Output the (x, y) coordinate of the center of the cell containing the given text.  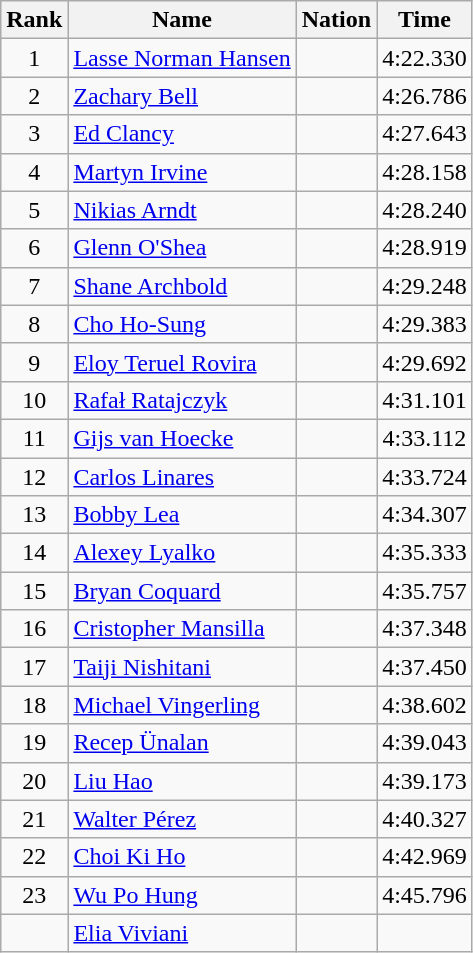
Walter Pérez (182, 819)
Martyn Irvine (182, 172)
22 (34, 857)
14 (34, 553)
17 (34, 667)
4:38.602 (425, 705)
4:33.724 (425, 477)
4:28.919 (425, 248)
Eloy Teruel Rovira (182, 362)
18 (34, 705)
4:37.348 (425, 629)
Carlos Linares (182, 477)
4:29.248 (425, 286)
Gijs van Hoecke (182, 438)
3 (34, 134)
4:28.158 (425, 172)
16 (34, 629)
Bobby Lea (182, 515)
4:33.112 (425, 438)
Nikias Arndt (182, 210)
Cho Ho-Sung (182, 324)
2 (34, 96)
19 (34, 743)
4:40.327 (425, 819)
7 (34, 286)
13 (34, 515)
Liu Hao (182, 781)
Nation (336, 20)
Taiji Nishitani (182, 667)
4:28.240 (425, 210)
4 (34, 172)
Ed Clancy (182, 134)
Recep Ünalan (182, 743)
Zachary Bell (182, 96)
10 (34, 400)
1 (34, 58)
4:34.307 (425, 515)
4:29.383 (425, 324)
4:39.043 (425, 743)
15 (34, 591)
23 (34, 895)
Name (182, 20)
4:26.786 (425, 96)
Shane Archbold (182, 286)
4:22.330 (425, 58)
6 (34, 248)
Time (425, 20)
21 (34, 819)
Michael Vingerling (182, 705)
12 (34, 477)
Wu Po Hung (182, 895)
9 (34, 362)
20 (34, 781)
4:35.757 (425, 591)
4:29.692 (425, 362)
4:45.796 (425, 895)
Elia Viviani (182, 933)
Glenn O'Shea (182, 248)
5 (34, 210)
Rank (34, 20)
8 (34, 324)
Lasse Norman Hansen (182, 58)
Rafał Ratajczyk (182, 400)
4:31.101 (425, 400)
Alexey Lyalko (182, 553)
4:39.173 (425, 781)
4:37.450 (425, 667)
11 (34, 438)
Choi Ki Ho (182, 857)
4:35.333 (425, 553)
Bryan Coquard (182, 591)
4:27.643 (425, 134)
Cristopher Mansilla (182, 629)
4:42.969 (425, 857)
